Detect which cell encompasses the target text, then output its [x, y] center coordinate. 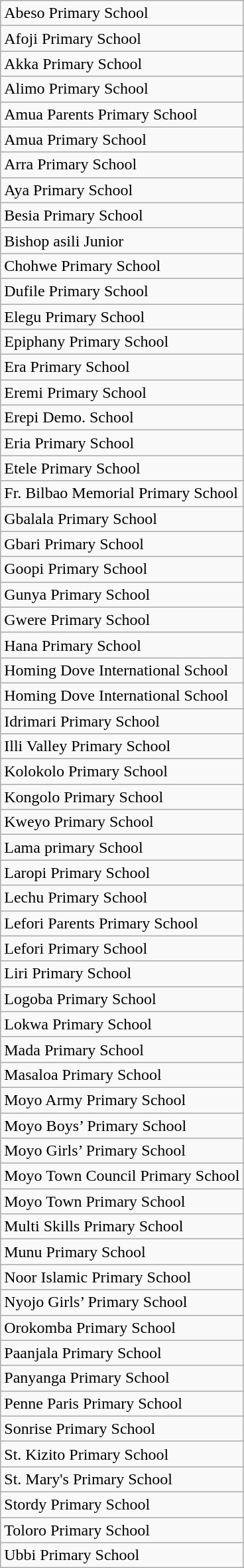
Abeso Primary School [122, 13]
Gbari Primary School [122, 544]
Lechu Primary School [122, 898]
Liri Primary School [122, 974]
Penne Paris Primary School [122, 1403]
Logoba Primary School [122, 999]
Kongolo Primary School [122, 797]
Lefori Primary School [122, 948]
Laropi Primary School [122, 873]
Moyo Town Council Primary School [122, 1176]
Amua Parents Primary School [122, 114]
Panyanga Primary School [122, 1378]
Masaloa Primary School [122, 1075]
Gbalala Primary School [122, 519]
Besia Primary School [122, 215]
Amua Primary School [122, 139]
St. Kizito Primary School [122, 1454]
Erepi Demo. School [122, 418]
Alimo Primary School [122, 89]
Kolokolo Primary School [122, 772]
Goopi Primary School [122, 569]
Paanjala Primary School [122, 1353]
Moyo Army Primary School [122, 1100]
Era Primary School [122, 367]
Arra Primary School [122, 165]
Fr. Bilbao Memorial Primary School [122, 493]
Afoji Primary School [122, 39]
Chohwe Primary School [122, 266]
Hana Primary School [122, 645]
Lama primary School [122, 847]
Akka Primary School [122, 64]
Lokwa Primary School [122, 1024]
Eria Primary School [122, 443]
St. Mary's Primary School [122, 1479]
Munu Primary School [122, 1252]
Stordy Primary School [122, 1504]
Etele Primary School [122, 468]
Mada Primary School [122, 1049]
Aya Primary School [122, 190]
Epiphany Primary School [122, 342]
Lefori Parents Primary School [122, 923]
Nyojo Girls’ Primary School [122, 1302]
Illi Valley Primary School [122, 746]
Moyo Town Primary School [122, 1201]
Dufile Primary School [122, 291]
Kweyo Primary School [122, 822]
Sonrise Primary School [122, 1429]
Gwere Primary School [122, 620]
Eremi Primary School [122, 392]
Moyo Girls’ Primary School [122, 1151]
Elegu Primary School [122, 317]
Noor Islamic Primary School [122, 1277]
Moyo Boys’ Primary School [122, 1126]
Orokomba Primary School [122, 1328]
Toloro Primary School [122, 1529]
Ubbi Primary School [122, 1555]
Gunya Primary School [122, 594]
Idrimari Primary School [122, 721]
Multi Skills Primary School [122, 1227]
Bishop asili Junior [122, 240]
